Capture the cell that displays the provided text and extract its (x, y) central coordinate. 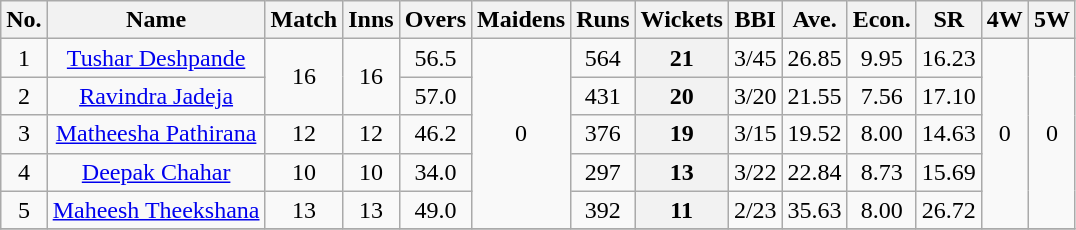
2 (24, 96)
BBI (755, 20)
No. (24, 20)
Matheesha Pathirana (156, 134)
57.0 (435, 96)
26.72 (948, 210)
19 (682, 134)
1 (24, 58)
Econ. (882, 20)
Ave. (814, 20)
34.0 (435, 172)
19.52 (814, 134)
3/20 (755, 96)
21.55 (814, 96)
4 (24, 172)
56.5 (435, 58)
26.85 (814, 58)
376 (603, 134)
4W (1004, 20)
Ravindra Jadeja (156, 96)
21 (682, 58)
3/22 (755, 172)
17.10 (948, 96)
5W (1052, 20)
35.63 (814, 210)
46.2 (435, 134)
7.56 (882, 96)
Inns (371, 20)
5 (24, 210)
22.84 (814, 172)
11 (682, 210)
3/15 (755, 134)
297 (603, 172)
20 (682, 96)
564 (603, 58)
Maheesh Theekshana (156, 210)
Wickets (682, 20)
3/45 (755, 58)
392 (603, 210)
Deepak Chahar (156, 172)
2/23 (755, 210)
Runs (603, 20)
14.63 (948, 134)
Maidens (522, 20)
15.69 (948, 172)
9.95 (882, 58)
431 (603, 96)
Name (156, 20)
49.0 (435, 210)
3 (24, 134)
Match (304, 20)
8.73 (882, 172)
Overs (435, 20)
SR (948, 20)
Tushar Deshpande (156, 58)
16.23 (948, 58)
